Pinpoint the cell where the given text exists, returning its (x, y) midpoint coordinate. 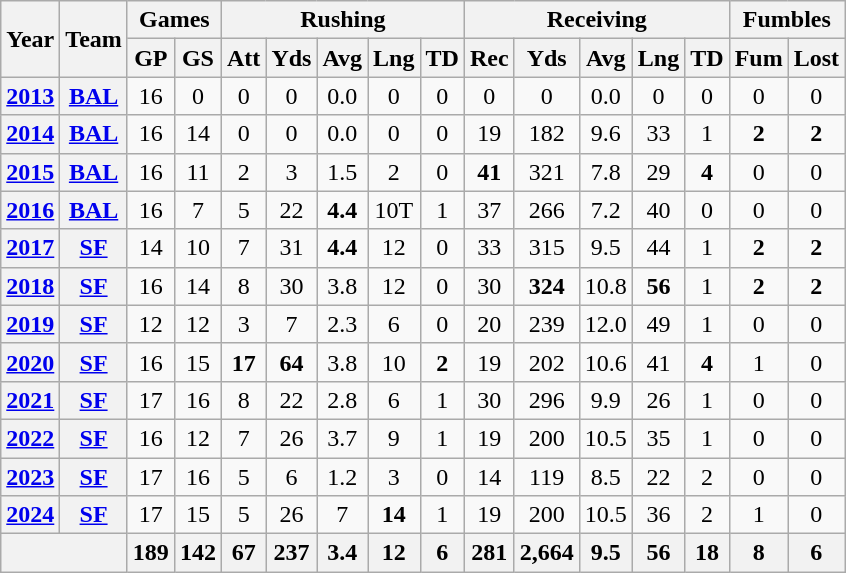
Fumbles (786, 20)
67 (243, 553)
189 (150, 553)
296 (546, 400)
1.5 (342, 172)
182 (546, 134)
9 (394, 438)
2019 (30, 324)
2013 (30, 96)
2.3 (342, 324)
18 (707, 553)
1.2 (342, 477)
20 (489, 324)
239 (546, 324)
64 (292, 362)
324 (546, 286)
237 (292, 553)
49 (658, 324)
Att (243, 58)
Fum (758, 58)
315 (546, 248)
281 (489, 553)
GP (150, 58)
3.7 (342, 438)
2020 (30, 362)
31 (292, 248)
119 (546, 477)
40 (658, 210)
GS (198, 58)
36 (658, 515)
2016 (30, 210)
2.8 (342, 400)
2015 (30, 172)
10.6 (606, 362)
12.0 (606, 324)
2021 (30, 400)
Team (94, 39)
Rec (489, 58)
10.8 (606, 286)
8.5 (606, 477)
2018 (30, 286)
142 (198, 553)
10T (394, 210)
2014 (30, 134)
Lost (816, 58)
11 (198, 172)
Games (174, 20)
321 (546, 172)
2024 (30, 515)
7.8 (606, 172)
2023 (30, 477)
Rushing (342, 20)
9.6 (606, 134)
7.2 (606, 210)
3.4 (342, 553)
29 (658, 172)
Receiving (596, 20)
266 (546, 210)
202 (546, 362)
2,664 (546, 553)
Year (30, 39)
37 (489, 210)
9.9 (606, 400)
2022 (30, 438)
35 (658, 438)
2017 (30, 248)
44 (658, 248)
